Return [X, Y] of the center of cell containing provided text 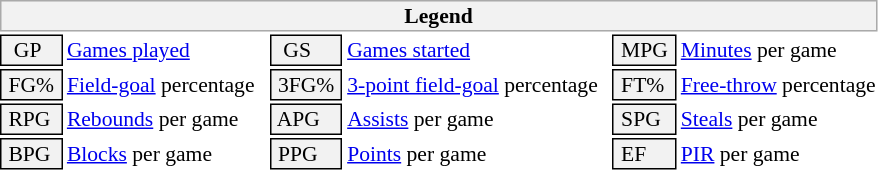
3-point field-goal percentage [478, 85]
GP [31, 50]
GS [306, 50]
PPG [306, 154]
RPG [31, 120]
3FG% [306, 85]
PIR per game [778, 154]
Minutes per game [778, 50]
Legend [438, 16]
BPG [31, 154]
Games started [478, 50]
Steals per game [778, 120]
FT% [645, 85]
EF [645, 154]
Assists per game [478, 120]
SPG [645, 120]
APG [306, 120]
Rebounds per game [166, 120]
MPG [645, 50]
Blocks per game [166, 154]
Points per game [478, 154]
FG% [31, 85]
Free-throw percentage [778, 85]
Games played [166, 50]
Field-goal percentage [166, 85]
